Pinpoint the cell where the given text exists, returning its (x, y) midpoint coordinate. 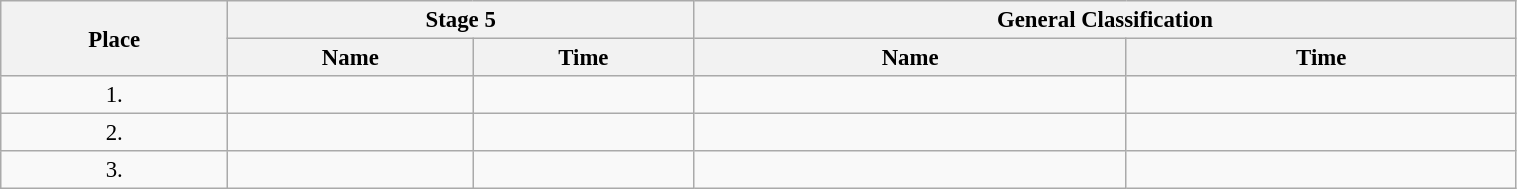
Stage 5 (461, 20)
General Classification (1105, 20)
Place (114, 38)
3. (114, 170)
1. (114, 95)
2. (114, 133)
